Search for the cell housing the specified text and yield its [X, Y] center coordinate. 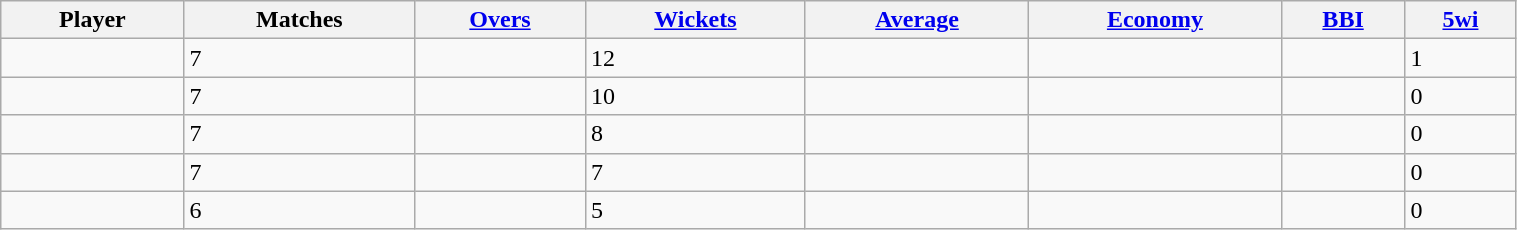
1 [1460, 58]
BBI [1343, 20]
Overs [500, 20]
8 [695, 134]
12 [695, 58]
Average [916, 20]
Player [92, 20]
Matches [300, 20]
6 [300, 210]
5wi [1460, 20]
Economy [1156, 20]
5 [695, 210]
Wickets [695, 20]
10 [695, 96]
